Find where the given text appears and provide that cell's center as (x, y) coordinate. 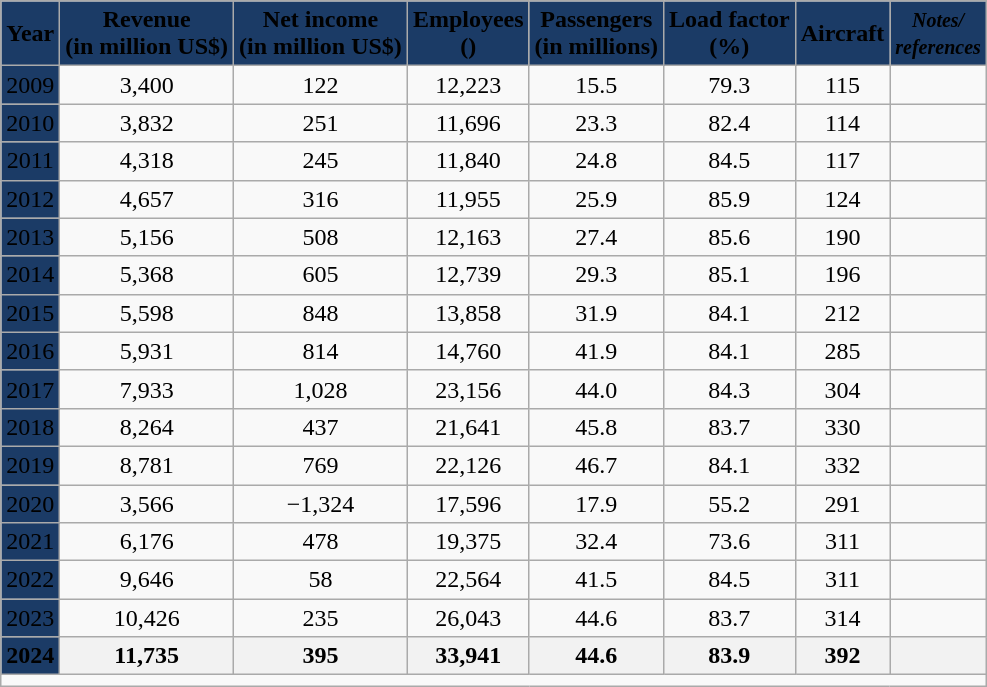
2017 (30, 389)
115 (842, 85)
2009 (30, 85)
23.3 (596, 123)
32.4 (596, 542)
11,955 (468, 199)
2012 (30, 199)
2023 (30, 618)
5,156 (147, 237)
Notes/references (938, 34)
Year (30, 34)
605 (321, 275)
2014 (30, 275)
85.1 (729, 275)
11,696 (468, 123)
392 (842, 656)
45.8 (596, 427)
196 (842, 275)
Passengers(in millions) (596, 34)
2011 (30, 161)
769 (321, 465)
2010 (30, 123)
−1,324 (321, 503)
5,931 (147, 351)
2022 (30, 580)
10,426 (147, 618)
2018 (30, 427)
22,564 (468, 580)
21,641 (468, 427)
79.3 (729, 85)
235 (321, 618)
190 (842, 237)
46.7 (596, 465)
27.4 (596, 237)
291 (842, 503)
7,933 (147, 389)
31.9 (596, 313)
117 (842, 161)
73.6 (729, 542)
2024 (30, 656)
316 (321, 199)
13,858 (468, 313)
15.5 (596, 85)
85.6 (729, 237)
82.4 (729, 123)
29.3 (596, 275)
4,657 (147, 199)
Employees() (468, 34)
2015 (30, 313)
285 (842, 351)
17.9 (596, 503)
11,840 (468, 161)
12,223 (468, 85)
3,400 (147, 85)
8,781 (147, 465)
17,596 (468, 503)
245 (321, 161)
84.3 (729, 389)
3,566 (147, 503)
26,043 (468, 618)
85.9 (729, 199)
437 (321, 427)
114 (842, 123)
2013 (30, 237)
Aircraft (842, 34)
508 (321, 237)
58 (321, 580)
12,163 (468, 237)
314 (842, 618)
478 (321, 542)
251 (321, 123)
44.0 (596, 389)
8,264 (147, 427)
22,126 (468, 465)
55.2 (729, 503)
848 (321, 313)
3,832 (147, 123)
5,598 (147, 313)
2019 (30, 465)
2020 (30, 503)
25.9 (596, 199)
Revenue(in million US$) (147, 34)
83.9 (729, 656)
19,375 (468, 542)
6,176 (147, 542)
122 (321, 85)
124 (842, 199)
33,941 (468, 656)
Load factor(%) (729, 34)
12,739 (468, 275)
41.5 (596, 580)
4,318 (147, 161)
1,028 (321, 389)
304 (842, 389)
2016 (30, 351)
330 (842, 427)
9,646 (147, 580)
24.8 (596, 161)
41.9 (596, 351)
395 (321, 656)
332 (842, 465)
Net income(in million US$) (321, 34)
23,156 (468, 389)
14,760 (468, 351)
814 (321, 351)
2021 (30, 542)
11,735 (147, 656)
5,368 (147, 275)
212 (842, 313)
